Return the [x, y] coordinate for the center point of the cell that contains the specified text.  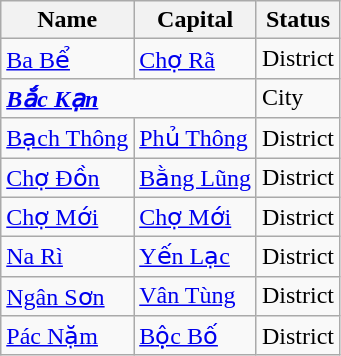
Phủ Thông [196, 138]
Ngân Sơn [68, 296]
Name [68, 20]
Ba Bể [68, 59]
Chợ Rã [196, 59]
Bắc Kạn [129, 98]
Na Rì [68, 257]
Bộc Bố [196, 336]
Chợ Đồn [68, 178]
Vân Tùng [196, 296]
Bạch Thông [68, 138]
Pác Nặm [68, 336]
Capital [196, 20]
City [298, 98]
Bằng Lũng [196, 178]
Yến Lạc [196, 257]
Status [298, 20]
